Find where the given text appears and provide that cell's center as [x, y] coordinate. 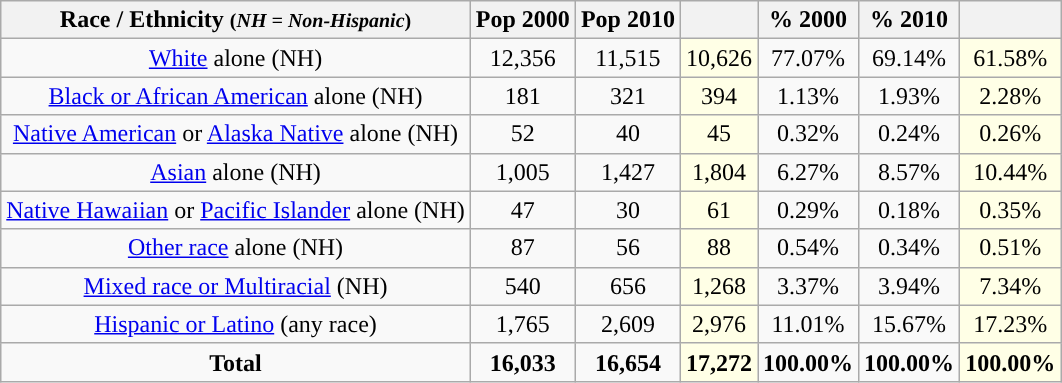
61 [718, 210]
17.23% [1010, 324]
394 [718, 96]
0.24% [910, 134]
0.26% [1010, 134]
30 [628, 210]
3.37% [808, 286]
69.14% [910, 58]
1.13% [808, 96]
87 [522, 248]
56 [628, 248]
Native Hawaiian or Pacific Islander alone (NH) [236, 210]
1.93% [910, 96]
0.18% [910, 210]
321 [628, 96]
1,005 [522, 172]
White alone (NH) [236, 58]
2.28% [1010, 96]
6.27% [808, 172]
1,804 [718, 172]
181 [522, 96]
Black or African American alone (NH) [236, 96]
52 [522, 134]
Asian alone (NH) [236, 172]
45 [718, 134]
10.44% [1010, 172]
40 [628, 134]
0.51% [1010, 248]
Pop 2010 [628, 20]
656 [628, 286]
61.58% [1010, 58]
540 [522, 286]
16,654 [628, 362]
Other race alone (NH) [236, 248]
10,626 [718, 58]
0.32% [808, 134]
Mixed race or Multiracial (NH) [236, 286]
16,033 [522, 362]
11,515 [628, 58]
12,356 [522, 58]
3.94% [910, 286]
17,272 [718, 362]
0.54% [808, 248]
% 2010 [910, 20]
Pop 2000 [522, 20]
2,609 [628, 324]
11.01% [808, 324]
7.34% [1010, 286]
Native American or Alaska Native alone (NH) [236, 134]
1,268 [718, 286]
1,765 [522, 324]
88 [718, 248]
2,976 [718, 324]
% 2000 [808, 20]
47 [522, 210]
Total [236, 362]
0.34% [910, 248]
77.07% [808, 58]
1,427 [628, 172]
0.29% [808, 210]
0.35% [1010, 210]
8.57% [910, 172]
Hispanic or Latino (any race) [236, 324]
Race / Ethnicity (NH = Non-Hispanic) [236, 20]
15.67% [910, 324]
